Extract the [x, y] coordinate from the center of the cell holding the provided text.  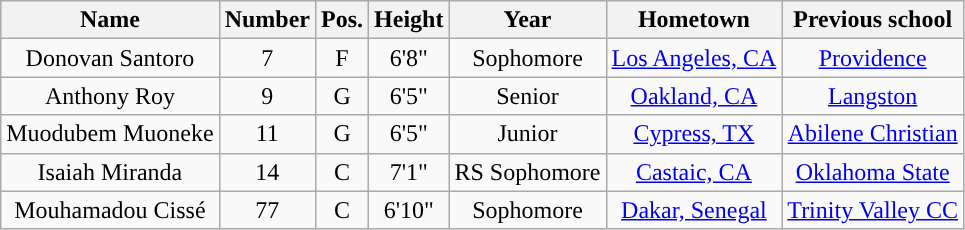
Oklahoma State [873, 172]
Abilene Christian [873, 134]
Name [110, 20]
Mouhamadou Cissé [110, 210]
Cypress, TX [694, 134]
Number [267, 20]
Senior [528, 96]
Isaiah Miranda [110, 172]
Anthony Roy [110, 96]
Pos. [342, 20]
Los Angeles, CA [694, 58]
9 [267, 96]
Previous school [873, 20]
RS Sophomore [528, 172]
Trinity Valley CC [873, 210]
Hometown [694, 20]
Height [409, 20]
6'10" [409, 210]
Year [528, 20]
F [342, 58]
Muodubem Muoneke [110, 134]
7 [267, 58]
Castaic, CA [694, 172]
6'8" [409, 58]
77 [267, 210]
Dakar, Senegal [694, 210]
11 [267, 134]
14 [267, 172]
Providence [873, 58]
Donovan Santoro [110, 58]
7'1" [409, 172]
Langston [873, 96]
Oakland, CA [694, 96]
Junior [528, 134]
